Pinpoint the cell where the given text exists, returning its [X, Y] midpoint coordinate. 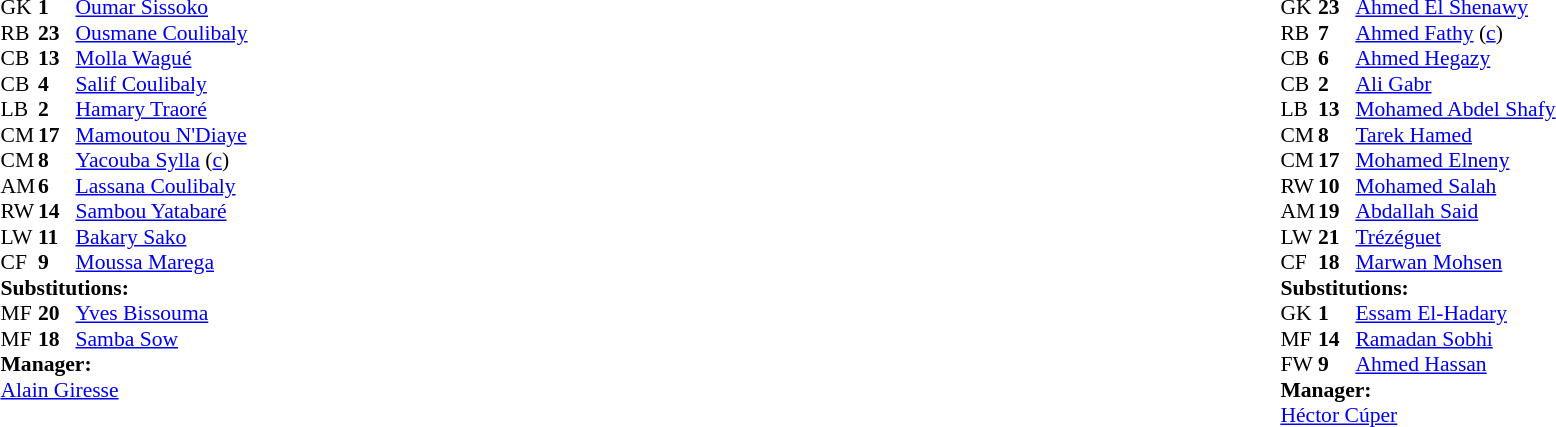
Moussa Marega [162, 263]
Mohamed Salah [1455, 186]
GK [1299, 313]
Ali Gabr [1455, 84]
Mohamed Abdel Shafy [1455, 109]
Hamary Traoré [162, 109]
Ahmed Fathy (c) [1455, 33]
Essam El-Hadary [1455, 313]
Mohamed Elneny [1455, 161]
1 [1337, 313]
Ahmed Hegazy [1455, 59]
Ahmed Hassan [1455, 365]
Mamoutou N'Diaye [162, 135]
Salif Coulibaly [162, 84]
Yacouba Sylla (c) [162, 161]
Marwan Mohsen [1455, 263]
Yves Bissouma [162, 313]
Ramadan Sobhi [1455, 339]
Sambou Yatabaré [162, 211]
4 [57, 84]
FW [1299, 365]
10 [1337, 186]
Ousmane Coulibaly [162, 33]
Tarek Hamed [1455, 135]
Alain Giresse [124, 390]
Samba Sow [162, 339]
23 [57, 33]
Molla Wagué [162, 59]
Trézéguet [1455, 237]
20 [57, 313]
19 [1337, 211]
11 [57, 237]
Abdallah Said [1455, 211]
Lassana Coulibaly [162, 186]
7 [1337, 33]
Bakary Sako [162, 237]
21 [1337, 237]
